Pinpoint the cell where the given text exists, returning its [x, y] midpoint coordinate. 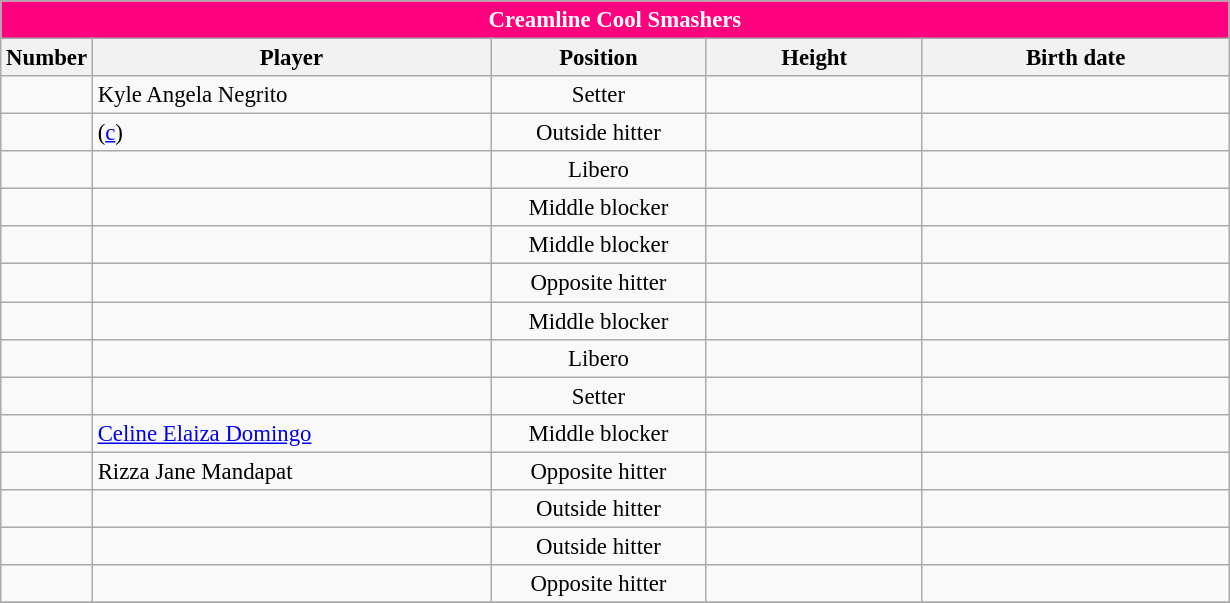
Height [814, 58]
Celine Elaiza Domingo [291, 433]
Birth date [1076, 58]
Kyle Angela Negrito [291, 95]
Number [47, 58]
Creamline Cool Smashers [615, 20]
Player [291, 58]
(c) [291, 133]
Rizza Jane Mandapat [291, 471]
Position [599, 58]
